Detect which cell encompasses the target text, then output its (x, y) center coordinate. 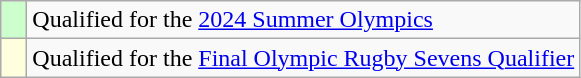
Qualified for the Final Olympic Rugby Sevens Qualifier (304, 58)
Qualified for the 2024 Summer Olympics (304, 20)
